Scan for the cell matching the given text and deliver its [X, Y] coordinate at center. 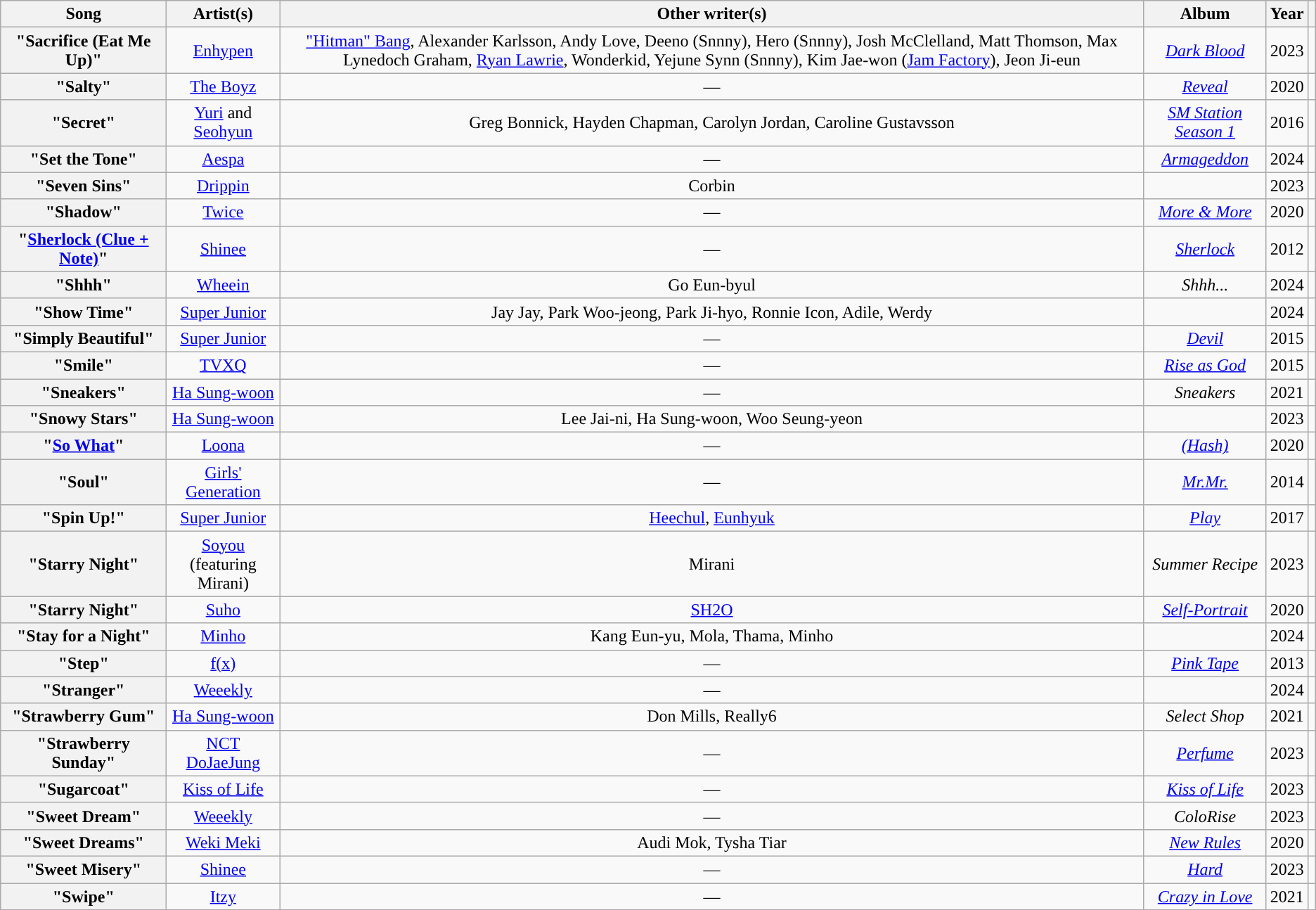
2012 [1286, 249]
Song [84, 14]
"Sweet Dream" [84, 816]
Other writer(s) [711, 14]
More & More [1205, 212]
Summer Recipe [1205, 564]
2017 [1286, 518]
Sneakers [1205, 392]
"So What" [84, 446]
Suho [224, 610]
Devil [1205, 338]
(Hash) [1205, 446]
"Simply Beautiful" [84, 338]
"Sugarcoat" [84, 789]
Year [1286, 14]
SH2O [711, 610]
Lee Jai-ni, Ha Sung-woon, Woo Seung-yeon [711, 419]
Weki Meki [224, 842]
Armageddon [1205, 159]
Jay Jay, Park Woo-jeong, Park Ji-hyo, Ronnie Icon, Adile, Werdy [711, 312]
Loona [224, 446]
"Show Time" [84, 312]
The Boyz [224, 86]
"Strawberry Sunday" [84, 752]
Pink Tape [1205, 663]
Select Shop [1205, 717]
"Swipe" [84, 897]
Heechul, Eunhyuk [711, 518]
Crazy in Love [1205, 897]
"Sherlock (Clue + Note)" [84, 249]
"Smile" [84, 365]
Minho [224, 636]
"Sweet Misery" [84, 869]
"Secret" [84, 122]
Album [1205, 14]
"Shhh" [84, 285]
Girls' Generation [224, 482]
Perfume [1205, 752]
Reveal [1205, 86]
"Soul" [84, 482]
"Sacrifice (Eat Me Up)" [84, 51]
Mr.Mr. [1205, 482]
"Set the Tone" [84, 159]
"Sneakers" [84, 392]
"Spin Up!" [84, 518]
ColoRise [1205, 816]
Wheein [224, 285]
"Strawberry Gum" [84, 717]
Don Mills, Really6 [711, 717]
Artist(s) [224, 14]
"Snowy Stars" [84, 419]
Itzy [224, 897]
"Stay for a Night" [84, 636]
Greg Bonnick, Hayden Chapman, Carolyn Jordan, Caroline Gustavsson [711, 122]
Kang Eun-yu, Mola, Thama, Minho [711, 636]
Rise as God [1205, 365]
Aespa [224, 159]
Corbin [711, 186]
f(x) [224, 663]
New Rules [1205, 842]
Drippin [224, 186]
Play [1205, 518]
"Seven Sins" [84, 186]
Twice [224, 212]
Hard [1205, 869]
Enhypen [224, 51]
"Shadow" [84, 212]
"Salty" [84, 86]
2016 [1286, 122]
TVXQ [224, 365]
"Stranger" [84, 690]
"Sweet Dreams" [84, 842]
2014 [1286, 482]
SM Station Season 1 [1205, 122]
Mirani [711, 564]
Go Eun-byul [711, 285]
Audi Mok, Tysha Tiar [711, 842]
Yuri and Seohyun [224, 122]
Self-Portrait [1205, 610]
NCT DoJaeJung [224, 752]
2013 [1286, 663]
Sherlock [1205, 249]
"Step" [84, 663]
Shhh... [1205, 285]
Dark Blood [1205, 51]
Soyou (featuring Mirani) [224, 564]
